Identify which cell holds the provided text, then report its (x, y) central coordinate. 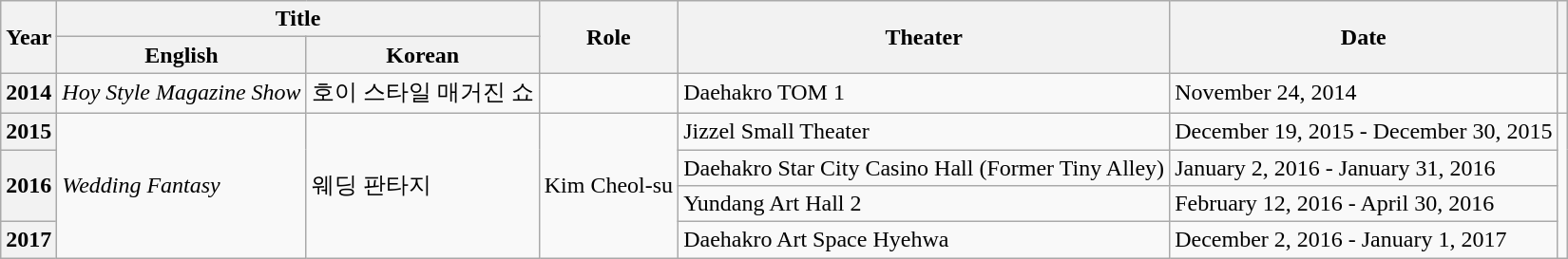
Hoy Style Magazine Show (182, 93)
Daehakro TOM 1 (924, 93)
2017 (29, 240)
Jizzel Small Theater (924, 131)
Korean (422, 55)
Theater (924, 37)
November 24, 2014 (1364, 93)
English (182, 55)
2015 (29, 131)
Wedding Fantasy (182, 185)
December 19, 2015 - December 30, 2015 (1364, 131)
February 12, 2016 - April 30, 2016 (1364, 204)
December 2, 2016 - January 1, 2017 (1364, 240)
Daehakro Star City Casino Hall (Former Tiny Alley) (924, 168)
Yundang Art Hall 2 (924, 204)
2016 (29, 186)
호이 스타일 매거진 쇼 (422, 93)
Daehakro Art Space Hyehwa (924, 240)
Role (608, 37)
2014 (29, 93)
웨딩 판타지 (422, 185)
Date (1364, 37)
Kim Cheol-su (608, 185)
Title (298, 19)
Year (29, 37)
January 2, 2016 - January 31, 2016 (1364, 168)
